Provide the [x, y] coordinate of the cell's center where the given text is located.  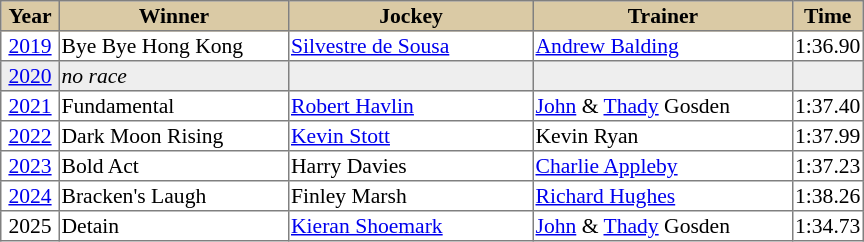
Finley Marsh [411, 196]
Fundamental [174, 106]
Charlie Appleby [663, 166]
1:36.90 [828, 46]
Dark Moon Rising [174, 136]
2020 [30, 76]
Detain [174, 226]
1:38.26 [828, 196]
1:37.99 [828, 136]
2019 [30, 46]
Andrew Balding [663, 46]
Time [828, 16]
Bye Bye Hong Kong [174, 46]
Winner [174, 16]
Bracken's Laugh [174, 196]
2025 [30, 226]
1:37.23 [828, 166]
Richard Hughes [663, 196]
Kevin Stott [411, 136]
Trainer [663, 16]
2023 [30, 166]
1:34.73 [828, 226]
1:37.40 [828, 106]
Bold Act [174, 166]
Silvestre de Sousa [411, 46]
2024 [30, 196]
Kevin Ryan [663, 136]
Jockey [411, 16]
2021 [30, 106]
no race [174, 76]
Harry Davies [411, 166]
Year [30, 16]
Kieran Shoemark [411, 226]
2022 [30, 136]
Robert Havlin [411, 106]
